Scan for the cell matching the given text and deliver its (X, Y) coordinate at center. 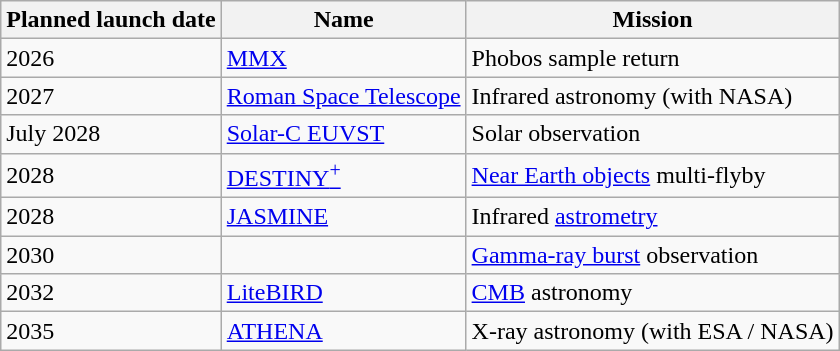
2026 (111, 58)
JASMINE (344, 217)
Gamma-ray burst observation (652, 255)
Mission (652, 20)
Solar-C EUVST (344, 134)
Infrared astrometry (652, 217)
Near Earth objects multi-flyby (652, 176)
2035 (111, 331)
DESTINY+ (344, 176)
Roman Space Telescope (344, 96)
Solar observation (652, 134)
Name (344, 20)
2030 (111, 255)
CMB astronomy (652, 293)
ATHENA (344, 331)
X-ray astronomy (with ESA / NASA) (652, 331)
LiteBIRD (344, 293)
Planned launch date (111, 20)
2027 (111, 96)
July 2028 (111, 134)
2032 (111, 293)
Infrared astronomy (with NASA) (652, 96)
Phobos sample return (652, 58)
MMX (344, 58)
